Locate the cell with the specified text and output its (x, y) center coordinate. 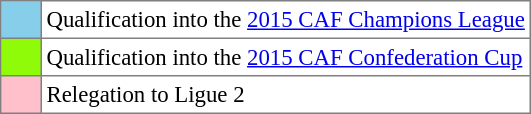
Relegation to Ligue 2 (286, 95)
Qualification into the 2015 CAF Champions League (286, 20)
Qualification into the 2015 CAF Confederation Cup (286, 57)
